Extract the (X, Y) coordinate from the center of the cell holding the provided text.  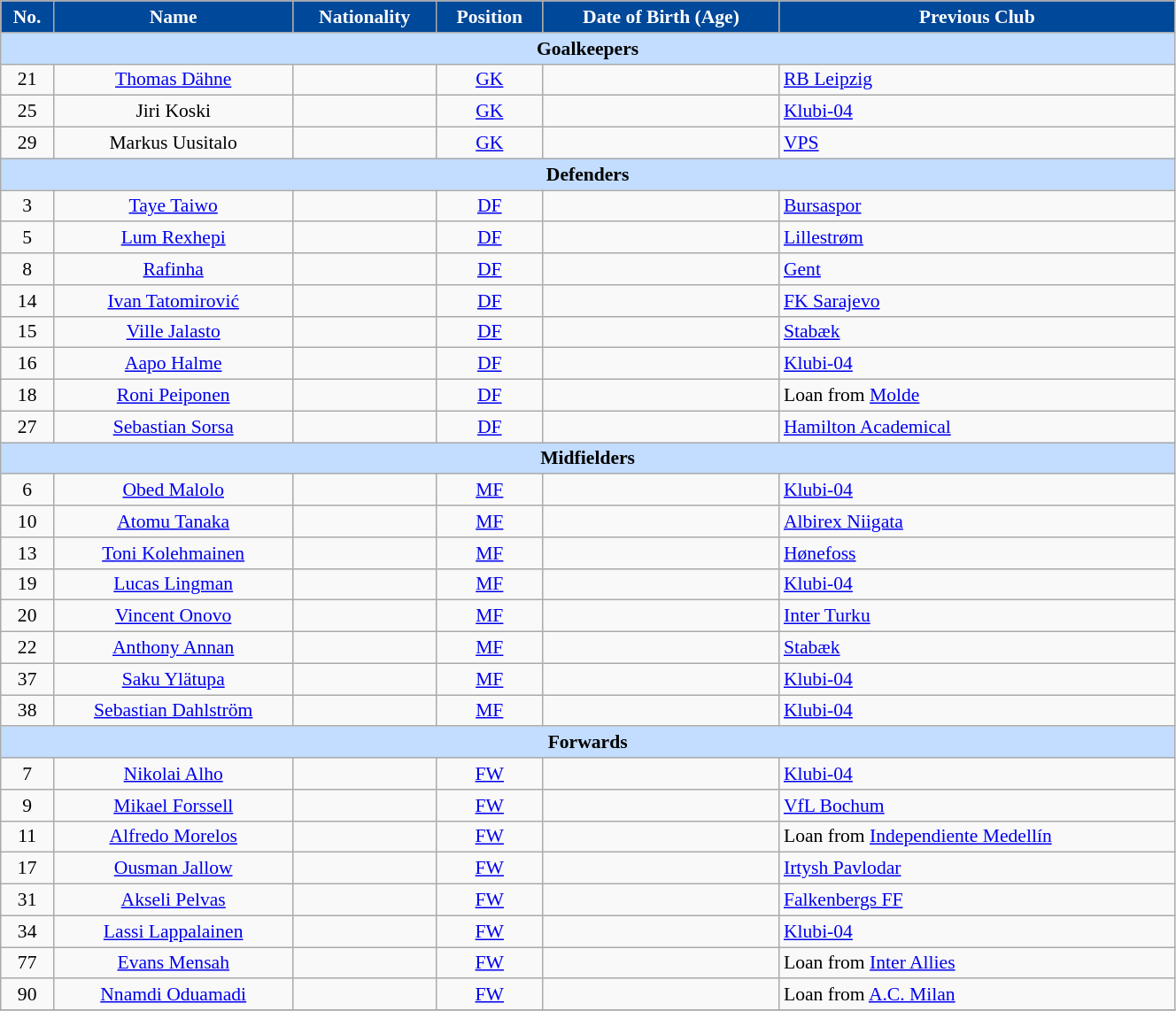
Loan from Inter Allies (978, 963)
77 (27, 963)
Sebastian Dahlström (174, 711)
Nnamdi Oduamadi (174, 995)
Inter Turku (978, 616)
Saku Ylätupa (174, 679)
Nikolai Alho (174, 774)
5 (27, 238)
Toni Kolehmainen (174, 553)
Lucas Lingman (174, 584)
9 (27, 806)
10 (27, 521)
Mikael Forssell (174, 806)
Lillestrøm (978, 238)
18 (27, 396)
11 (27, 837)
38 (27, 711)
Hamilton Academical (978, 427)
Previous Club (978, 17)
Aapo Halme (174, 364)
13 (27, 553)
VfL Bochum (978, 806)
29 (27, 143)
Loan from A.C. Milan (978, 995)
8 (27, 269)
Obed Malolo (174, 490)
Loan from Molde (978, 396)
Goalkeepers (588, 49)
7 (27, 774)
Anthony Annan (174, 648)
14 (27, 301)
VPS (978, 143)
27 (27, 427)
Rafinha (174, 269)
Midfielders (588, 459)
Forwards (588, 743)
Lassi Lappalainen (174, 931)
15 (27, 332)
Evans Mensah (174, 963)
Akseli Pelvas (174, 900)
Sebastian Sorsa (174, 427)
17 (27, 868)
37 (27, 679)
Alfredo Morelos (174, 837)
Position (489, 17)
19 (27, 584)
Hønefoss (978, 553)
Lum Rexhepi (174, 238)
31 (27, 900)
Albirex Niigata (978, 521)
16 (27, 364)
34 (27, 931)
No. (27, 17)
Falkenbergs FF (978, 900)
25 (27, 112)
Vincent Onovo (174, 616)
FK Sarajevo (978, 301)
Date of Birth (Age) (661, 17)
Taye Taiwo (174, 206)
RB Leipzig (978, 80)
Thomas Dähne (174, 80)
3 (27, 206)
Nationality (365, 17)
22 (27, 648)
Name (174, 17)
Gent (978, 269)
20 (27, 616)
Markus Uusitalo (174, 143)
Defenders (588, 174)
Atomu Tanaka (174, 521)
Ville Jalasto (174, 332)
Ivan Tatomirović (174, 301)
Ousman Jallow (174, 868)
Bursaspor (978, 206)
Irtysh Pavlodar (978, 868)
Roni Peiponen (174, 396)
21 (27, 80)
90 (27, 995)
Loan from Independiente Medellín (978, 837)
Jiri Koski (174, 112)
6 (27, 490)
